Detect which cell encompasses the target text, then output its (X, Y) center coordinate. 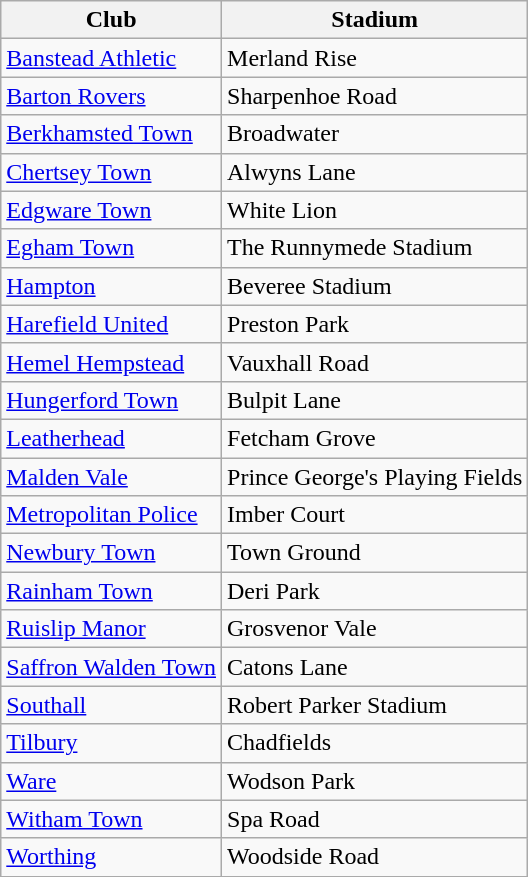
Bulpit Lane (375, 400)
Chertsey Town (112, 172)
Edgware Town (112, 210)
Metropolitan Police (112, 515)
Beveree Stadium (375, 286)
Hungerford Town (112, 400)
Tilbury (112, 743)
Grosvenor Vale (375, 629)
Vauxhall Road (375, 362)
Preston Park (375, 324)
Egham Town (112, 248)
Sharpenhoe Road (375, 96)
Town Ground (375, 553)
Leatherhead (112, 438)
Barton Rovers (112, 96)
Hampton (112, 286)
Merland Rise (375, 58)
Southall (112, 705)
Ware (112, 781)
Berkhamsted Town (112, 134)
Ruislip Manor (112, 629)
Deri Park (375, 591)
Wodson Park (375, 781)
Malden Vale (112, 477)
Newbury Town (112, 553)
White Lion (375, 210)
Broadwater (375, 134)
The Runnymede Stadium (375, 248)
Imber Court (375, 515)
Robert Parker Stadium (375, 705)
Club (112, 20)
Saffron Walden Town (112, 667)
Woodside Road (375, 857)
Worthing (112, 857)
Rainham Town (112, 591)
Prince George's Playing Fields (375, 477)
Catons Lane (375, 667)
Stadium (375, 20)
Chadfields (375, 743)
Alwyns Lane (375, 172)
Banstead Athletic (112, 58)
Spa Road (375, 819)
Harefield United (112, 324)
Fetcham Grove (375, 438)
Witham Town (112, 819)
Hemel Hempstead (112, 362)
